Determine the (x, y) coordinate at the center of the cell enclosing the given text.  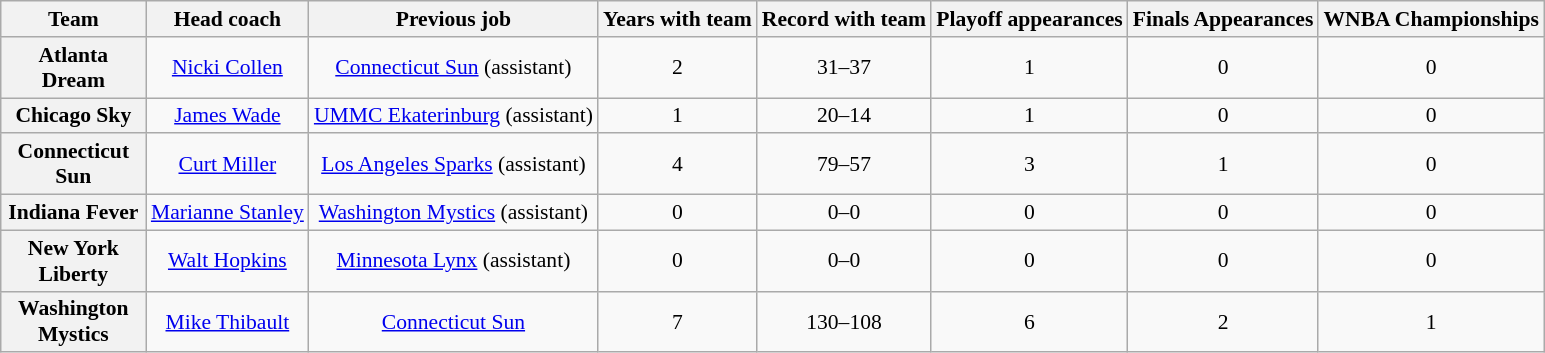
Years with team (678, 19)
Washington Mystics (assistant) (454, 213)
Atlanta Dream (74, 68)
3 (1030, 164)
James Wade (228, 116)
Record with team (844, 19)
Nicki Collen (228, 68)
31–37 (844, 68)
79–57 (844, 164)
Chicago Sky (74, 116)
UMMC Ekaterinburg (assistant) (454, 116)
Washington Mystics (74, 322)
130–108 (844, 322)
4 (678, 164)
Connecticut Sun (assistant) (454, 68)
Mike Thibault (228, 322)
WNBA Championships (1430, 19)
Marianne Stanley (228, 213)
Team (74, 19)
New York Liberty (74, 260)
Los Angeles Sparks (assistant) (454, 164)
Playoff appearances (1030, 19)
6 (1030, 322)
Head coach (228, 19)
Indiana Fever (74, 213)
Walt Hopkins (228, 260)
Minnesota Lynx (assistant) (454, 260)
Previous job (454, 19)
7 (678, 322)
Finals Appearances (1224, 19)
20–14 (844, 116)
Curt Miller (228, 164)
